Return [x, y] of the center of cell containing provided text 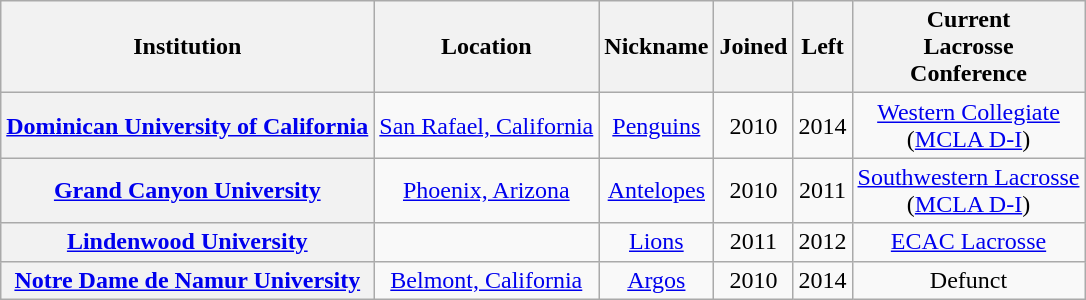
Phoenix, Arizona [486, 190]
Institution [188, 47]
Belmont, California [486, 280]
Lindenwood University [188, 242]
Left [822, 47]
CurrentLacrosseConference [968, 47]
Antelopes [656, 190]
Dominican University of California [188, 126]
Southwestern Lacrosse(MCLA D-I) [968, 190]
Joined [754, 47]
Grand Canyon University [188, 190]
Western Collegiate(MCLA D-I) [968, 126]
Penguins [656, 126]
Location [486, 47]
Defunct [968, 280]
Nickname [656, 47]
Argos [656, 280]
San Rafael, California [486, 126]
2012 [822, 242]
Notre Dame de Namur University [188, 280]
Lions [656, 242]
ECAC Lacrosse [968, 242]
